Return the (X, Y) coordinate for the center point of the cell that contains the specified text.  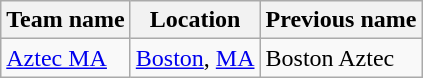
Boston, MA (195, 58)
Boston Aztec (341, 58)
Location (195, 20)
Aztec MA (66, 58)
Team name (66, 20)
Previous name (341, 20)
